Scan for the cell matching the given text and deliver its [x, y] coordinate at center. 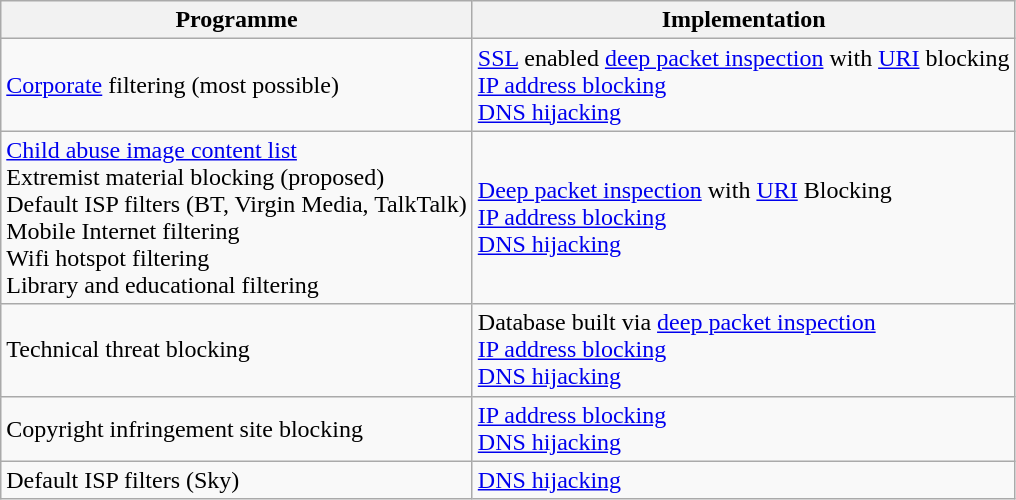
Copyright infringement site blocking [237, 428]
DNS hijacking [744, 480]
Implementation [744, 20]
Technical threat blocking [237, 350]
Programme [237, 20]
Corporate filtering (most possible) [237, 85]
Deep packet inspection with URI BlockingIP address blockingDNS hijacking [744, 218]
IP address blockingDNS hijacking [744, 428]
Default ISP filters (Sky) [237, 480]
SSL enabled deep packet inspection with URI blockingIP address blockingDNS hijacking [744, 85]
Database built via deep packet inspectionIP address blockingDNS hijacking [744, 350]
